Determine the (x, y) coordinate at the center of the cell enclosing the given text.  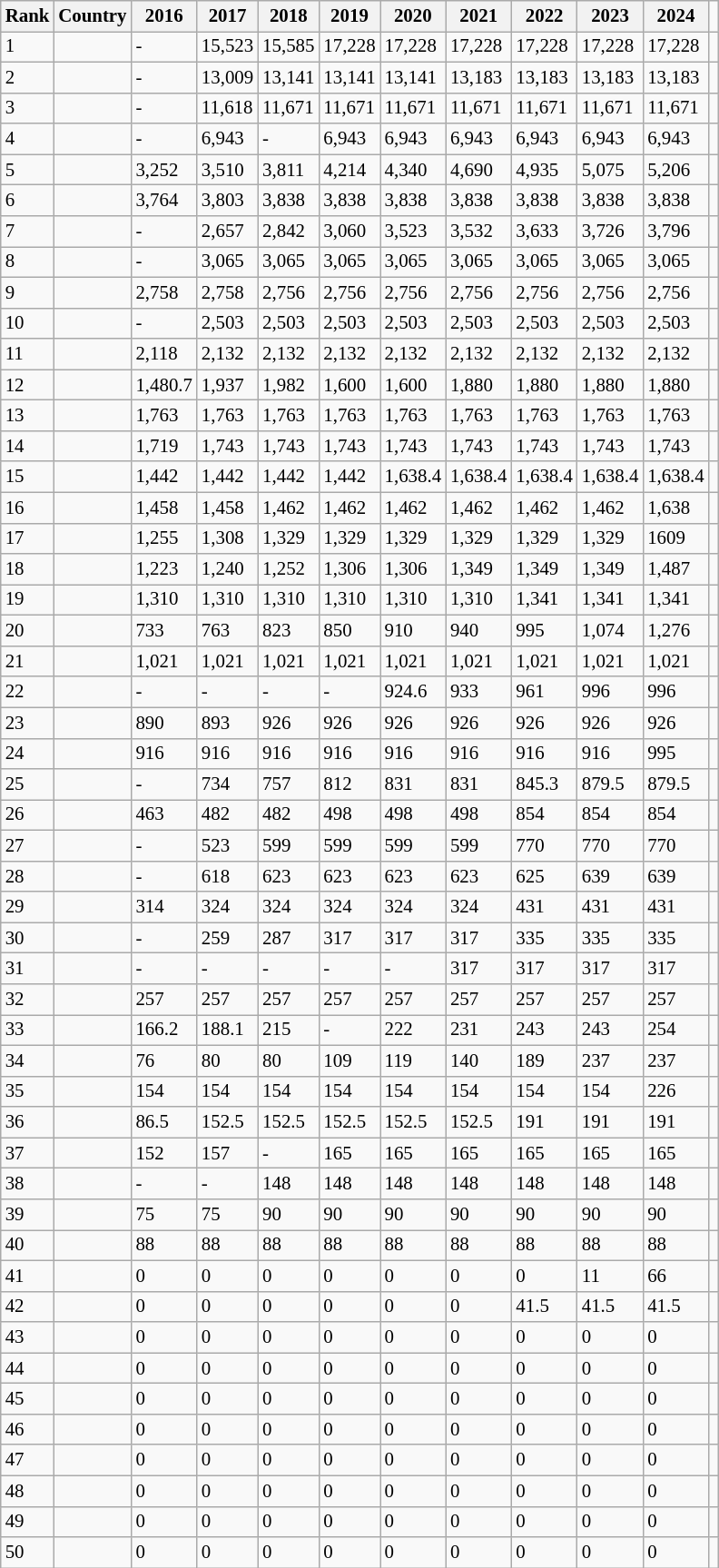
1,240 (227, 569)
40 (27, 1245)
11,618 (227, 108)
1 (27, 46)
14 (27, 446)
20 (27, 631)
734 (227, 784)
29 (27, 907)
76 (163, 1060)
3,764 (163, 201)
38 (27, 1184)
166.2 (163, 1031)
2023 (610, 16)
2018 (289, 16)
44 (27, 1368)
47 (27, 1460)
45 (27, 1399)
5,206 (675, 170)
1,937 (227, 385)
2016 (163, 16)
3,726 (610, 232)
1609 (675, 538)
1,255 (163, 538)
4,690 (478, 170)
157 (227, 1153)
8 (27, 261)
10 (27, 323)
2021 (478, 16)
17 (27, 538)
1,074 (610, 631)
890 (163, 723)
2017 (227, 16)
27 (27, 845)
2019 (349, 16)
31 (27, 969)
222 (413, 1031)
1,719 (163, 446)
42 (27, 1307)
893 (227, 723)
254 (675, 1031)
1,638 (675, 508)
Country (93, 16)
50 (27, 1553)
763 (227, 631)
33 (27, 1031)
2024 (675, 16)
314 (163, 907)
13 (27, 416)
215 (289, 1031)
109 (349, 1060)
2022 (544, 16)
35 (27, 1091)
5,075 (610, 170)
231 (478, 1031)
23 (27, 723)
189 (544, 1060)
16 (27, 508)
1,252 (289, 569)
924.6 (413, 692)
259 (227, 938)
13,009 (227, 77)
463 (163, 815)
812 (349, 784)
37 (27, 1153)
2,118 (163, 354)
1,308 (227, 538)
850 (349, 631)
21 (27, 661)
Rank (27, 16)
49 (27, 1522)
30 (27, 938)
2,657 (227, 232)
5 (27, 170)
18 (27, 569)
41 (27, 1276)
3,060 (349, 232)
6 (27, 201)
961 (544, 692)
226 (675, 1091)
3,532 (478, 232)
43 (27, 1337)
733 (163, 631)
119 (413, 1060)
287 (289, 938)
3,523 (413, 232)
1,982 (289, 385)
1,223 (163, 569)
12 (27, 385)
4 (27, 139)
625 (544, 876)
3,803 (227, 201)
32 (27, 1000)
34 (27, 1060)
15,585 (289, 46)
3,252 (163, 170)
36 (27, 1122)
3,633 (544, 232)
757 (289, 784)
2020 (413, 16)
48 (27, 1491)
15,523 (227, 46)
845.3 (544, 784)
24 (27, 754)
3 (27, 108)
1,480.7 (163, 385)
618 (227, 876)
1,487 (675, 569)
152 (163, 1153)
22 (27, 692)
9 (27, 292)
46 (27, 1429)
19 (27, 600)
66 (675, 1276)
86.5 (163, 1122)
39 (27, 1215)
4,340 (413, 170)
523 (227, 845)
2,842 (289, 232)
26 (27, 815)
3,796 (675, 232)
4,214 (349, 170)
1,276 (675, 631)
4,935 (544, 170)
3,510 (227, 170)
940 (478, 631)
2 (27, 77)
25 (27, 784)
3,811 (289, 170)
7 (27, 232)
15 (27, 477)
910 (413, 631)
28 (27, 876)
933 (478, 692)
140 (478, 1060)
188.1 (227, 1031)
823 (289, 631)
